Return [X, Y] of the center of cell containing provided text 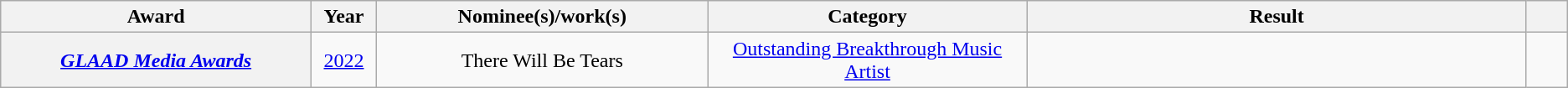
Result [1277, 17]
Nominee(s)/work(s) [543, 17]
Category [868, 17]
GLAAD Media Awards [156, 60]
Outstanding Breakthrough Music Artist [868, 60]
Award [156, 17]
Year [343, 17]
2022 [343, 60]
There Will Be Tears [543, 60]
